Detect which cell encompasses the target text, then output its [x, y] center coordinate. 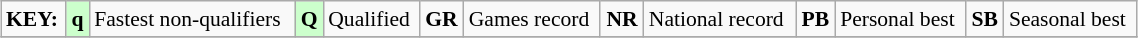
SB [985, 19]
Qualified [371, 19]
KEY: [34, 19]
Games record [532, 19]
Personal best [900, 19]
PB [816, 19]
Q [309, 19]
q [78, 19]
Fastest non-qualifiers [192, 19]
National record [720, 19]
Seasonal best [1070, 19]
GR [442, 19]
NR [622, 19]
